For the text-containing cell, return its midpoint in (x, y) coordinate format. 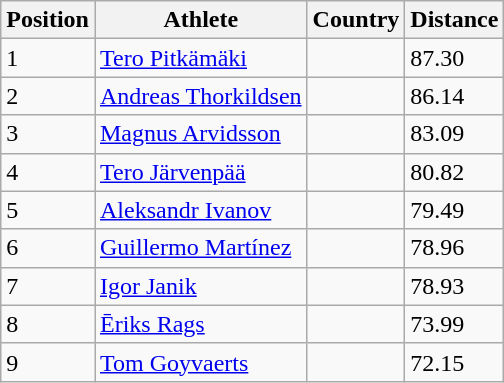
78.93 (454, 286)
2 (48, 96)
Igor Janik (200, 286)
Country (356, 20)
Athlete (200, 20)
1 (48, 58)
73.99 (454, 324)
8 (48, 324)
5 (48, 210)
79.49 (454, 210)
Guillermo Martínez (200, 248)
Distance (454, 20)
Aleksandr Ivanov (200, 210)
78.96 (454, 248)
80.82 (454, 172)
72.15 (454, 362)
Position (48, 20)
6 (48, 248)
7 (48, 286)
Tero Pitkämäki (200, 58)
83.09 (454, 134)
4 (48, 172)
9 (48, 362)
87.30 (454, 58)
Tom Goyvaerts (200, 362)
3 (48, 134)
Magnus Arvidsson (200, 134)
86.14 (454, 96)
Andreas Thorkildsen (200, 96)
Tero Järvenpää (200, 172)
Ēriks Rags (200, 324)
